Pinpoint the cell where the given text exists, returning its [x, y] midpoint coordinate. 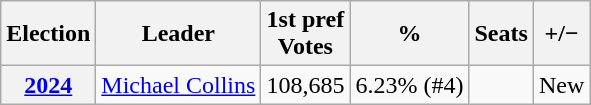
New [561, 85]
Election [48, 34]
6.23% (#4) [410, 85]
1st prefVotes [306, 34]
+/− [561, 34]
% [410, 34]
108,685 [306, 85]
Leader [178, 34]
Seats [501, 34]
Michael Collins [178, 85]
2024 [48, 85]
